Detect which cell encompasses the target text, then output its (x, y) center coordinate. 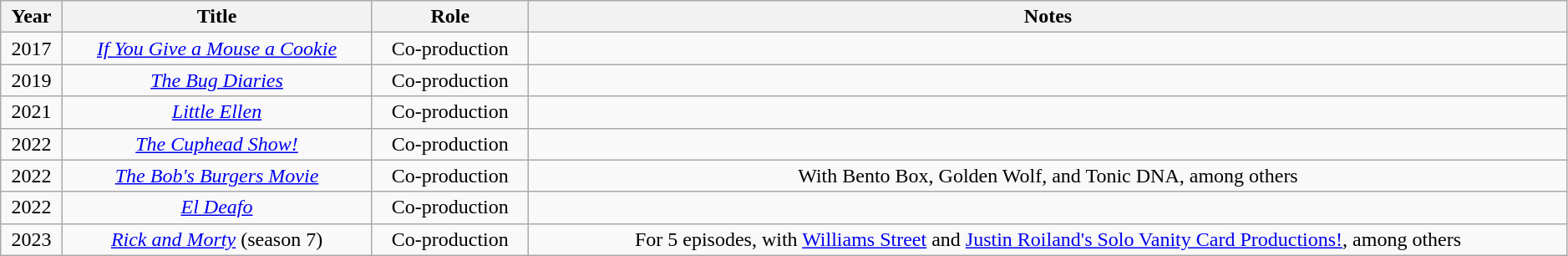
2021 (32, 112)
The Bob's Burgers Movie (217, 176)
Role (450, 17)
Year (32, 17)
Title (217, 17)
Notes (1048, 17)
2023 (32, 239)
With Bento Box, Golden Wolf, and Tonic DNA, among others (1048, 176)
Little Ellen (217, 112)
If You Give a Mouse a Cookie (217, 49)
2017 (32, 49)
El Deafo (217, 207)
The Cuphead Show! (217, 144)
2019 (32, 80)
For 5 episodes, with Williams Street and Justin Roiland's Solo Vanity Card Productions!, among others (1048, 239)
The Bug Diaries (217, 80)
Rick and Morty (season 7) (217, 239)
